Search for the cell housing the specified text and yield its (X, Y) center coordinate. 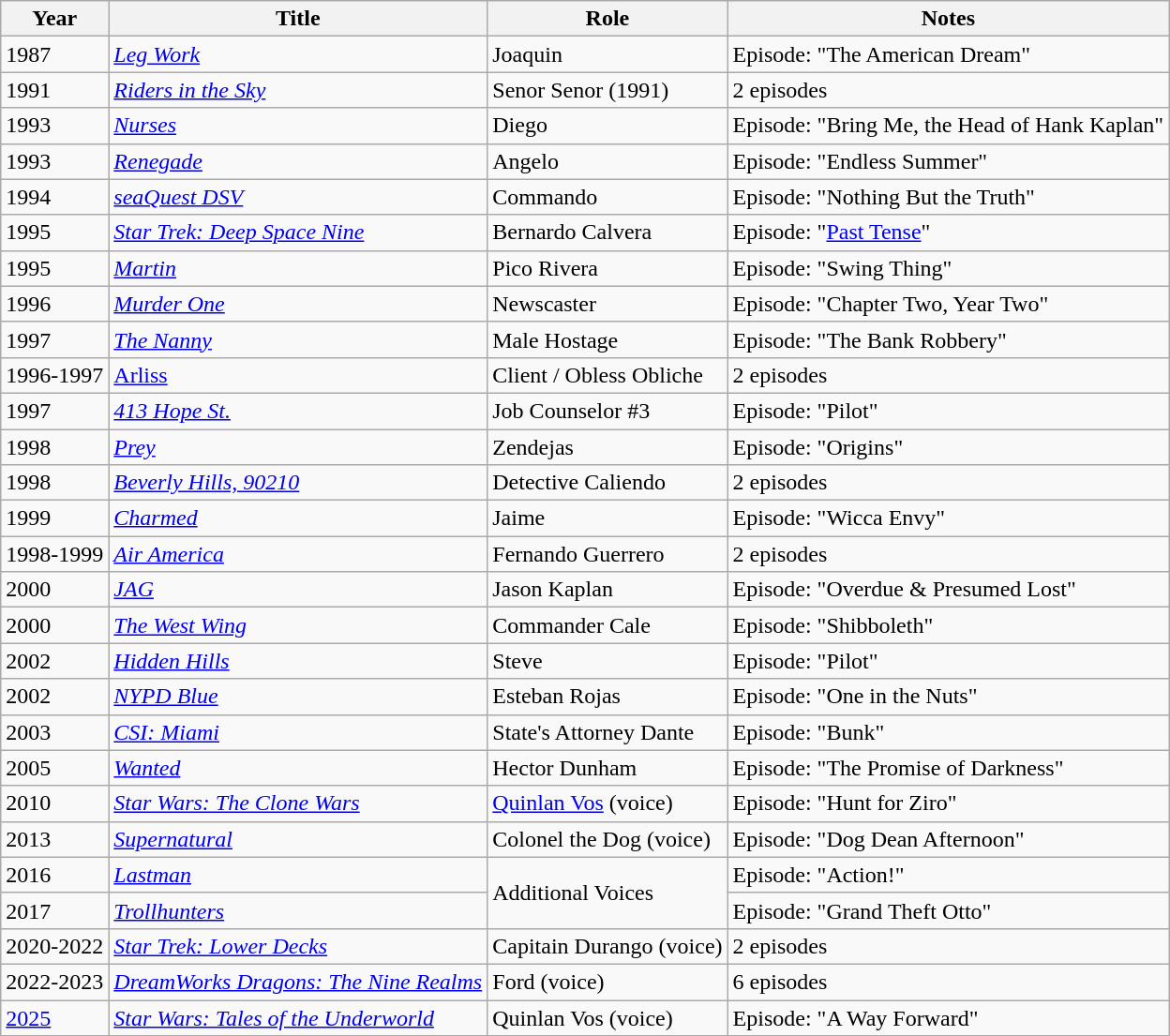
Episode: "Past Tense" (949, 233)
1996-1997 (54, 375)
2022-2023 (54, 982)
DreamWorks Dragons: The Nine Realms (298, 982)
Episode: "Hunt for Ziro" (949, 803)
Colonel the Dog (voice) (607, 839)
Commander Cale (607, 625)
Leg Work (298, 54)
Episode: "The Bank Robbery" (949, 339)
Episode: "Chapter Two, Year Two" (949, 304)
Diego (607, 126)
Episode: "Shibboleth" (949, 625)
Senor Senor (1991) (607, 90)
1998-1999 (54, 554)
Episode: "Nothing But the Truth" (949, 197)
Lastman (298, 875)
Episode: "Wicca Envy" (949, 518)
Episode: "Endless Summer" (949, 161)
Episode: "Bring Me, the Head of Hank Kaplan" (949, 126)
2020-2022 (54, 946)
Hector Dunham (607, 768)
Murder One (298, 304)
Martin (298, 268)
Beverly Hills, 90210 (298, 483)
Renegade (298, 161)
Episode: "Dog Dean Afternoon" (949, 839)
Angelo (607, 161)
Esteban Rojas (607, 697)
Steve (607, 661)
Air America (298, 554)
Hidden Hills (298, 661)
Star Trek: Lower Decks (298, 946)
Episode: "Swing Thing" (949, 268)
Episode: "The American Dream" (949, 54)
Episode: "Overdue & Presumed Lost" (949, 590)
1999 (54, 518)
Jaime (607, 518)
2010 (54, 803)
Episode: "Origins" (949, 447)
Episode: "One in the Nuts" (949, 697)
Year (54, 19)
1991 (54, 90)
seaQuest DSV (298, 197)
Episode: "Bunk" (949, 732)
1987 (54, 54)
Prey (298, 447)
Arliss (298, 375)
Notes (949, 19)
Joaquin (607, 54)
Star Trek: Deep Space Nine (298, 233)
The West Wing (298, 625)
Commando (607, 197)
413 Hope St. (298, 411)
NYPD Blue (298, 697)
Riders in the Sky (298, 90)
2013 (54, 839)
Newscaster (607, 304)
The Nanny (298, 339)
2016 (54, 875)
Episode: "A Way Forward" (949, 1017)
Capitain Durango (voice) (607, 946)
Title (298, 19)
Supernatural (298, 839)
Star Wars: The Clone Wars (298, 803)
Ford (voice) (607, 982)
State's Attorney Dante (607, 732)
Male Hostage (607, 339)
Pico Rivera (607, 268)
Nurses (298, 126)
Episode: "Grand Theft Otto" (949, 910)
Episode: "Action!" (949, 875)
2017 (54, 910)
2003 (54, 732)
Job Counselor #3 (607, 411)
Trollhunters (298, 910)
1994 (54, 197)
Detective Caliendo (607, 483)
CSI: Miami (298, 732)
Zendejas (607, 447)
Charmed (298, 518)
2025 (54, 1017)
Role (607, 19)
Wanted (298, 768)
Episode: "The Promise of Darkness" (949, 768)
Additional Voices (607, 893)
2005 (54, 768)
Star Wars: Tales of the Underworld (298, 1017)
Client / Obless Obliche (607, 375)
1996 (54, 304)
Bernardo Calvera (607, 233)
JAG (298, 590)
6 episodes (949, 982)
Fernando Guerrero (607, 554)
Jason Kaplan (607, 590)
